Return [X, Y] of the center of cell containing provided text 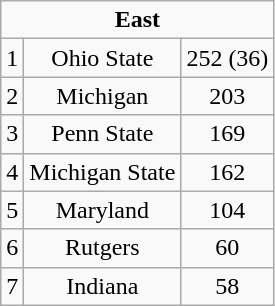
5 [12, 210]
3 [12, 134]
169 [228, 134]
Indiana [102, 286]
Ohio State [102, 58]
203 [228, 96]
104 [228, 210]
6 [12, 248]
Maryland [102, 210]
60 [228, 248]
East [138, 20]
Michigan State [102, 172]
1 [12, 58]
Penn State [102, 134]
Rutgers [102, 248]
7 [12, 286]
4 [12, 172]
Michigan [102, 96]
58 [228, 286]
2 [12, 96]
252 (36) [228, 58]
162 [228, 172]
